Return (x, y) of the center of cell containing provided text 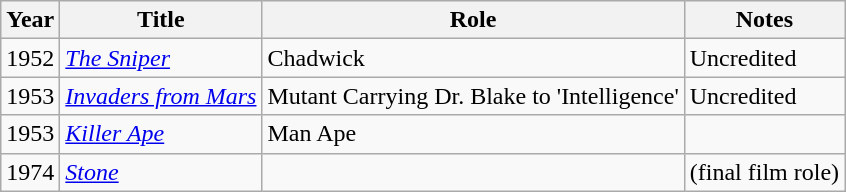
Role (473, 20)
Stone (161, 172)
1952 (30, 58)
Man Ape (473, 134)
Year (30, 20)
Killer Ape (161, 134)
1974 (30, 172)
Invaders from Mars (161, 96)
Notes (764, 20)
(final film role) (764, 172)
Chadwick (473, 58)
Title (161, 20)
Mutant Carrying Dr. Blake to 'Intelligence' (473, 96)
The Sniper (161, 58)
